Scan for the cell matching the given text and deliver its (x, y) coordinate at center. 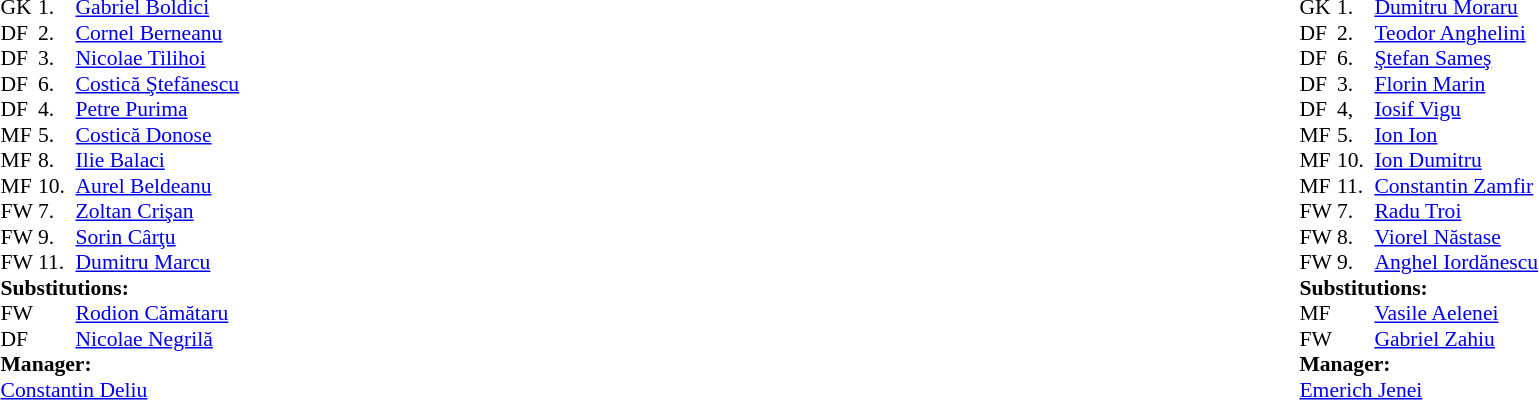
Florin Marin (1456, 84)
Zoltan Crişan (158, 211)
Ion Ion (1456, 135)
Ilie Balaci (158, 161)
Rodion Cămătaru (158, 313)
Costică Donose (158, 135)
Costică Ştefănescu (158, 84)
Ştefan Sameş (1456, 59)
Radu Troi (1456, 211)
Viorel Năstase (1456, 237)
Ion Dumitru (1456, 161)
Constantin Zamfir (1456, 186)
Nicolae Negrilă (158, 339)
Gabriel Zahiu (1456, 339)
Vasile Aelenei (1456, 313)
4, (1356, 109)
Nicolae Tilihoi (158, 59)
Sorin Cârţu (158, 237)
Dumitru Marcu (158, 263)
Teodor Anghelini (1456, 33)
Anghel Iordănescu (1456, 263)
Iosif Vigu (1456, 109)
Petre Purima (158, 109)
Aurel Beldeanu (158, 186)
4. (57, 109)
Cornel Berneanu (158, 33)
